Detect which cell encompasses the target text, then output its (X, Y) center coordinate. 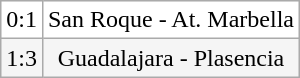
0:1 (22, 20)
San Roque - At. Marbella (170, 20)
Guadalajara - Plasencia (170, 58)
1:3 (22, 58)
